Search for the cell housing the specified text and yield its [x, y] center coordinate. 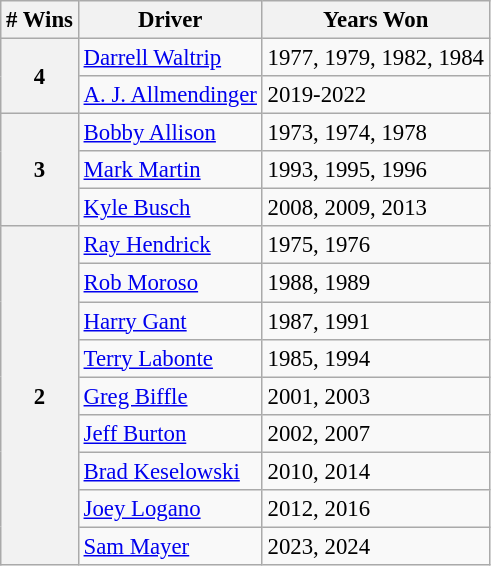
Bobby Allison [170, 133]
A. J. Allmendinger [170, 95]
Ray Hendrick [170, 245]
Kyle Busch [170, 208]
2019-2022 [376, 95]
2010, 2014 [376, 471]
2012, 2016 [376, 509]
1977, 1979, 1982, 1984 [376, 58]
Years Won [376, 20]
Sam Mayer [170, 546]
Brad Keselowski [170, 471]
4 [40, 76]
1993, 1995, 1996 [376, 170]
1987, 1991 [376, 321]
2008, 2009, 2013 [376, 208]
Rob Moroso [170, 283]
Mark Martin [170, 170]
Jeff Burton [170, 433]
2 [40, 395]
Darrell Waltrip [170, 58]
1988, 1989 [376, 283]
# Wins [40, 20]
1985, 1994 [376, 358]
1975, 1976 [376, 245]
2001, 2003 [376, 396]
Driver [170, 20]
Joey Logano [170, 509]
Harry Gant [170, 321]
2023, 2024 [376, 546]
Greg Biffle [170, 396]
3 [40, 170]
1973, 1974, 1978 [376, 133]
2002, 2007 [376, 433]
Terry Labonte [170, 358]
